Provide the [X, Y] coordinate of the cell's center where the given text is located.  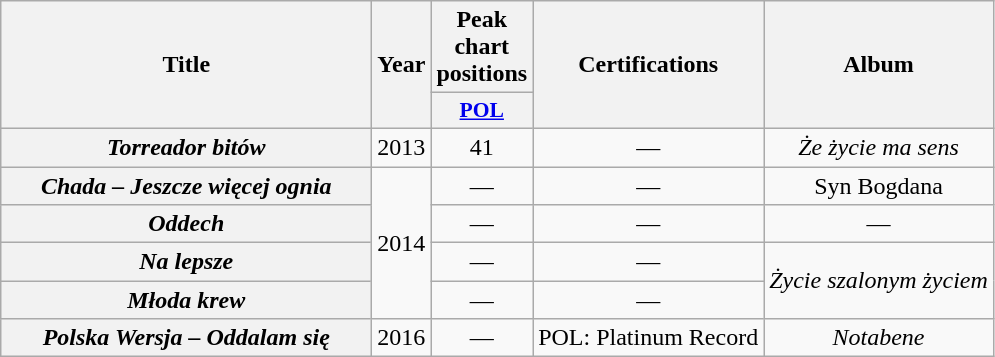
Album [879, 65]
Peak chart positions [482, 47]
POL [482, 111]
Chada – Jeszcze więcej ognia [186, 185]
Title [186, 65]
Torreador bitów [186, 147]
Na lepsze [186, 262]
2013 [402, 147]
Notabene [879, 338]
Młoda krew [186, 300]
Oddech [186, 224]
Życie szalonym życiem [879, 281]
POL: Platinum Record [648, 338]
Polska Wersja – Oddalam się [186, 338]
2014 [402, 242]
41 [482, 147]
Certifications [648, 65]
Że życie ma sens [879, 147]
Year [402, 65]
2016 [402, 338]
Syn Bogdana [879, 185]
